Output the (x, y) coordinate of the center of the cell containing the given text.  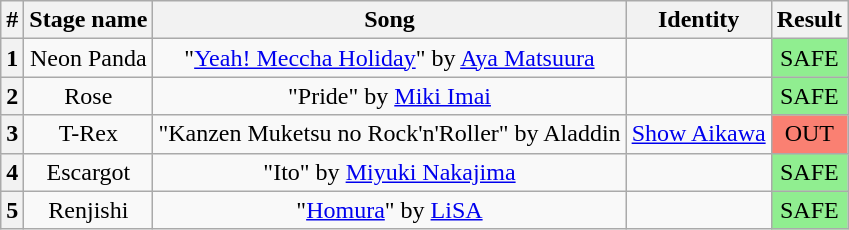
Escargot (88, 172)
"Yeah! Meccha Holiday" by Aya Matsuura (390, 58)
Stage name (88, 20)
"Pride" by Miki Imai (390, 96)
Rose (88, 96)
Song (390, 20)
1 (12, 58)
OUT (809, 134)
Neon Panda (88, 58)
Result (809, 20)
5 (12, 210)
Identity (698, 20)
Show Aikawa (698, 134)
"Ito" by Miyuki Nakajima (390, 172)
"Kanzen Muketsu no Rock'n'Roller" by Aladdin (390, 134)
4 (12, 172)
"Homura" by LiSA (390, 210)
Renjishi (88, 210)
# (12, 20)
2 (12, 96)
3 (12, 134)
T-Rex (88, 134)
